Provide the [x, y] coordinate of the cell's center where the given text is located.  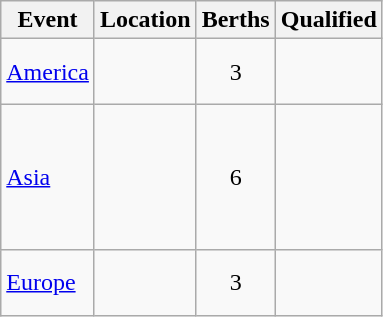
Location [145, 20]
Berths [236, 20]
Europe [48, 282]
Event [48, 20]
America [48, 72]
6 [236, 177]
Asia [48, 177]
Qualified [328, 20]
